For the text-containing cell, return its midpoint in (x, y) coordinate format. 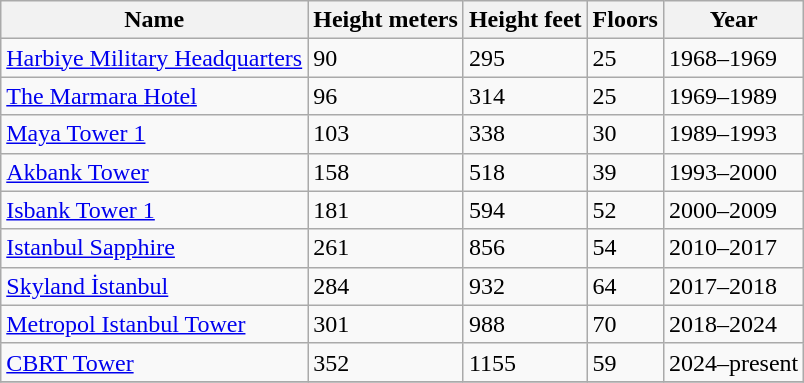
52 (625, 210)
261 (386, 248)
CBRT Tower (154, 362)
988 (525, 324)
1968–1969 (733, 58)
1989–1993 (733, 134)
2018–2024 (733, 324)
70 (625, 324)
Harbiye Military Headquarters (154, 58)
352 (386, 362)
338 (525, 134)
64 (625, 286)
Name (154, 20)
518 (525, 172)
96 (386, 96)
Maya Tower 1 (154, 134)
295 (525, 58)
Akbank Tower (154, 172)
594 (525, 210)
301 (386, 324)
181 (386, 210)
Height feet (525, 20)
932 (525, 286)
314 (525, 96)
2024–present (733, 362)
39 (625, 172)
Year (733, 20)
158 (386, 172)
Skyland İstanbul (154, 286)
2017–2018 (733, 286)
Isbank Tower 1 (154, 210)
1993–2000 (733, 172)
284 (386, 286)
54 (625, 248)
103 (386, 134)
2000–2009 (733, 210)
59 (625, 362)
2010–2017 (733, 248)
The Marmara Hotel (154, 96)
1155 (525, 362)
1969–1989 (733, 96)
Height meters (386, 20)
Istanbul Sapphire (154, 248)
90 (386, 58)
856 (525, 248)
Floors (625, 20)
Metropol Istanbul Tower (154, 324)
30 (625, 134)
